Identify which cell holds the provided text, then report its [X, Y] central coordinate. 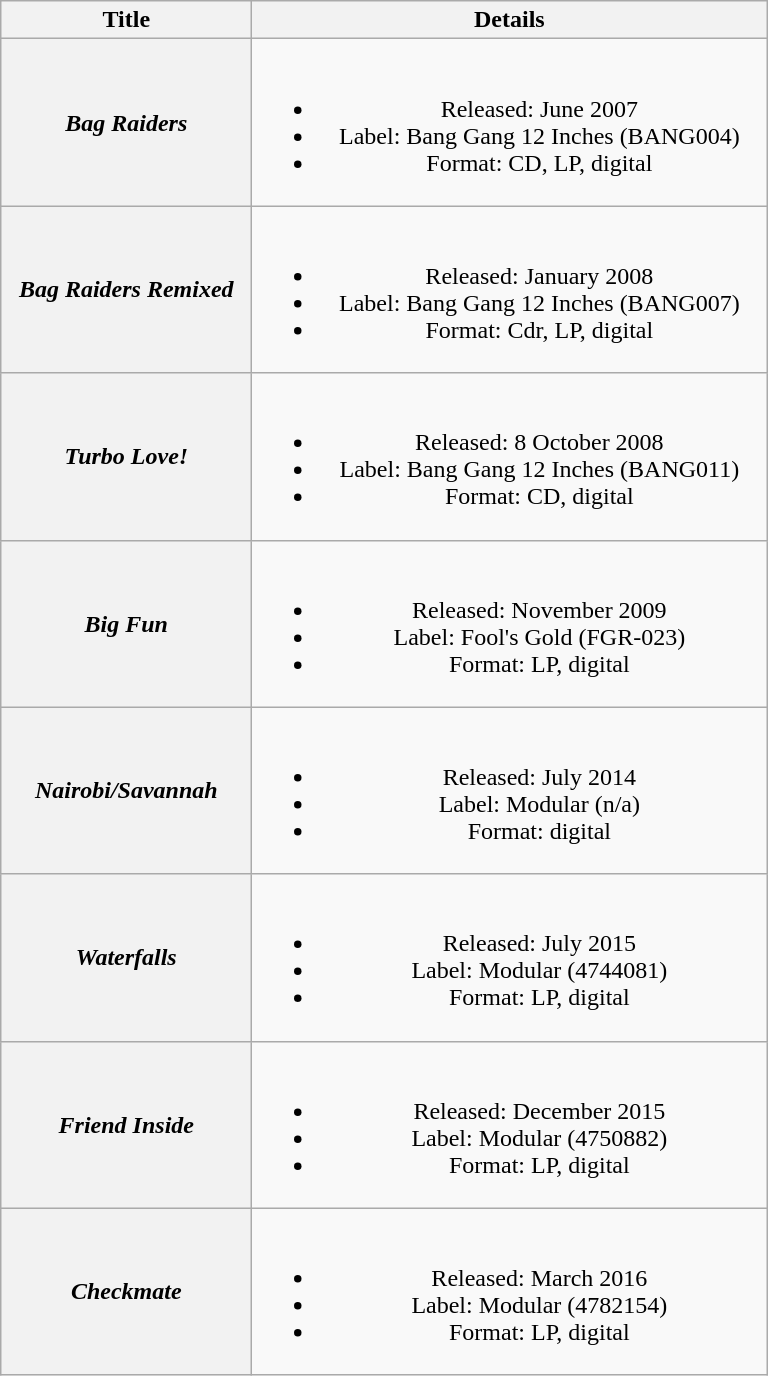
Released: December 2015Label: Modular (4750882)Format: LP, digital [510, 1124]
Big Fun [126, 624]
Released: June 2007 Label: Bang Gang 12 Inches (BANG004)Format: CD, LP, digital [510, 122]
Checkmate [126, 1292]
Nairobi/Savannah [126, 790]
Released: July 2015Label: Modular (4744081)Format: LP, digital [510, 958]
Friend Inside [126, 1124]
Released: March 2016Label: Modular (4782154)Format: LP, digital [510, 1292]
Waterfalls [126, 958]
Released: November 2009 Label: Fool's Gold (FGR-023)Format: LP, digital [510, 624]
Details [510, 20]
Released: July 2014Label: Modular (n/a)Format: digital [510, 790]
Bag Raiders [126, 122]
Title [126, 20]
Bag Raiders Remixed [126, 290]
Released: 8 October 2008 Label: Bang Gang 12 Inches (BANG011)Format: CD, digital [510, 456]
Turbo Love! [126, 456]
Released: January 2008 Label: Bang Gang 12 Inches (BANG007)Format: Cdr, LP, digital [510, 290]
